Output the (X, Y) coordinate of the center of the cell containing the given text.  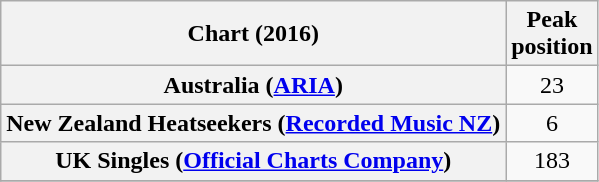
183 (552, 161)
23 (552, 85)
6 (552, 123)
Chart (2016) (254, 34)
Peak position (552, 34)
UK Singles (Official Charts Company) (254, 161)
New Zealand Heatseekers (Recorded Music NZ) (254, 123)
Australia (ARIA) (254, 85)
